Provide the (x, y) coordinate of the cell's center where the given text is located.  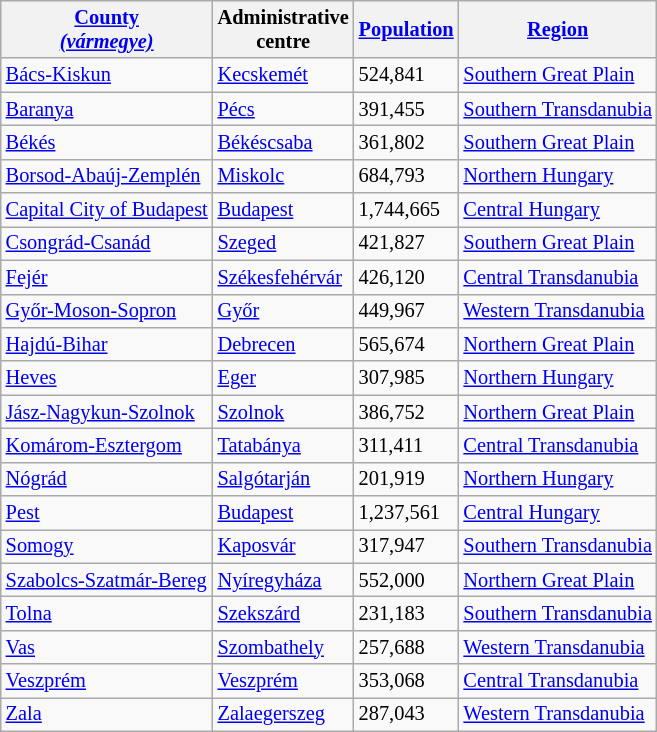
Szeged (284, 243)
Jász-Nagykun-Szolnok (107, 412)
Pécs (284, 109)
1,237,561 (406, 513)
Nógrád (107, 479)
Zala (107, 714)
361,802 (406, 142)
County(vármegye) (107, 29)
Szekszárd (284, 613)
524,841 (406, 75)
307,985 (406, 378)
311,411 (406, 445)
Székesfehérvár (284, 277)
Kecskemét (284, 75)
1,744,665 (406, 210)
Szabolcs-Szatmár-Bereg (107, 580)
Debrecen (284, 344)
353,068 (406, 681)
552,000 (406, 580)
Heves (107, 378)
Tolna (107, 613)
421,827 (406, 243)
Salgótarján (284, 479)
386,752 (406, 412)
Population (406, 29)
Szolnok (284, 412)
Baranya (107, 109)
Békéscsaba (284, 142)
Somogy (107, 546)
Fejér (107, 277)
Borsod-Abaúj-Zemplén (107, 176)
317,947 (406, 546)
Miskolc (284, 176)
Zalaegerszeg (284, 714)
Nyíregyháza (284, 580)
Kaposvár (284, 546)
Pest (107, 513)
426,120 (406, 277)
231,183 (406, 613)
Capital City of Budapest (107, 210)
Tatabánya (284, 445)
391,455 (406, 109)
201,919 (406, 479)
Vas (107, 647)
Komárom-Esztergom (107, 445)
684,793 (406, 176)
Békés (107, 142)
287,043 (406, 714)
Bács-Kiskun (107, 75)
Csongrád-Csanád (107, 243)
Szombathely (284, 647)
449,967 (406, 311)
257,688 (406, 647)
565,674 (406, 344)
Győr-Moson-Sopron (107, 311)
Eger (284, 378)
Region (558, 29)
Administrativecentre (284, 29)
Hajdú-Bihar (107, 344)
Győr (284, 311)
